Output the (X, Y) coordinate of the center of the cell containing the given text.  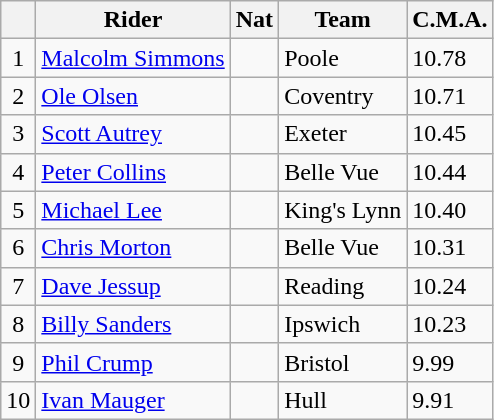
5 (18, 210)
Chris Morton (133, 248)
Ipswich (343, 324)
10 (18, 400)
10.31 (450, 248)
10.24 (450, 286)
10.44 (450, 172)
10.45 (450, 134)
9.91 (450, 400)
Hull (343, 400)
7 (18, 286)
10.78 (450, 58)
Billy Sanders (133, 324)
Phil Crump (133, 362)
10.23 (450, 324)
2 (18, 96)
Poole (343, 58)
Reading (343, 286)
Ole Olsen (133, 96)
Ivan Mauger (133, 400)
4 (18, 172)
9 (18, 362)
King's Lynn (343, 210)
Michael Lee (133, 210)
6 (18, 248)
Nat (254, 20)
Dave Jessup (133, 286)
Peter Collins (133, 172)
C.M.A. (450, 20)
1 (18, 58)
Coventry (343, 96)
8 (18, 324)
Bristol (343, 362)
Exeter (343, 134)
10.40 (450, 210)
10.71 (450, 96)
Scott Autrey (133, 134)
3 (18, 134)
Rider (133, 20)
Malcolm Simmons (133, 58)
9.99 (450, 362)
Team (343, 20)
